Provide the (X, Y) coordinate of the cell's center where the given text is located.  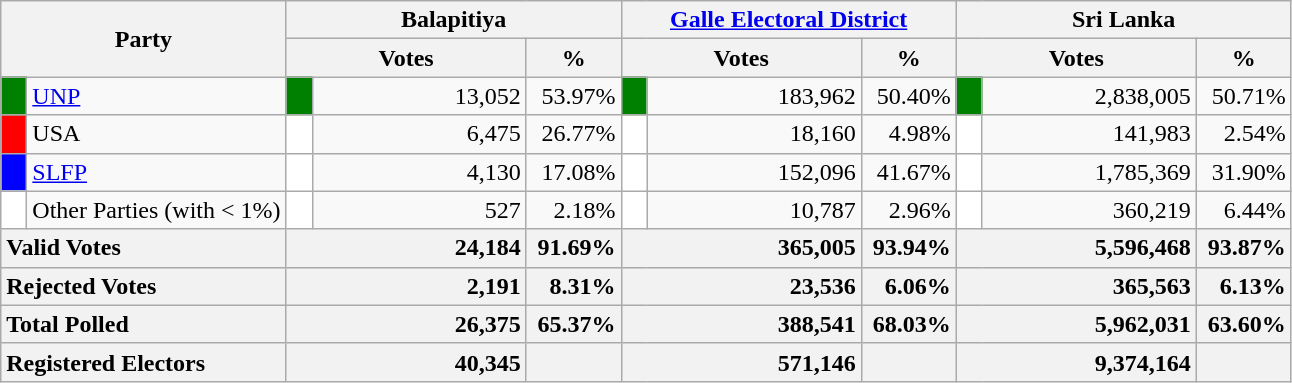
18,160 (754, 134)
24,184 (406, 248)
50.40% (908, 96)
360,219 (1089, 210)
40,345 (406, 362)
10,787 (754, 210)
41.67% (908, 172)
6.13% (1244, 286)
4.98% (908, 134)
Balapitiya (454, 20)
SLFP (156, 172)
6.44% (1244, 210)
5,596,468 (1076, 248)
Total Polled (144, 324)
68.03% (908, 324)
183,962 (754, 96)
31.90% (1244, 172)
571,146 (741, 362)
26,375 (406, 324)
5,962,031 (1076, 324)
2,838,005 (1089, 96)
53.97% (574, 96)
2.96% (908, 210)
365,563 (1076, 286)
9,374,164 (1076, 362)
388,541 (741, 324)
91.69% (574, 248)
63.60% (1244, 324)
Party (144, 39)
65.37% (574, 324)
26.77% (574, 134)
2.54% (1244, 134)
Galle Electoral District (788, 20)
Registered Electors (144, 362)
141,983 (1089, 134)
2.18% (574, 210)
8.31% (574, 286)
50.71% (1244, 96)
6.06% (908, 286)
23,536 (741, 286)
Other Parties (with < 1%) (156, 210)
Rejected Votes (144, 286)
93.87% (1244, 248)
USA (156, 134)
527 (419, 210)
152,096 (754, 172)
1,785,369 (1089, 172)
UNP (156, 96)
4,130 (419, 172)
93.94% (908, 248)
2,191 (406, 286)
Sri Lanka (1124, 20)
6,475 (419, 134)
Valid Votes (144, 248)
17.08% (574, 172)
13,052 (419, 96)
365,005 (741, 248)
